Extract the (X, Y) coordinate from the center of the cell holding the provided text.  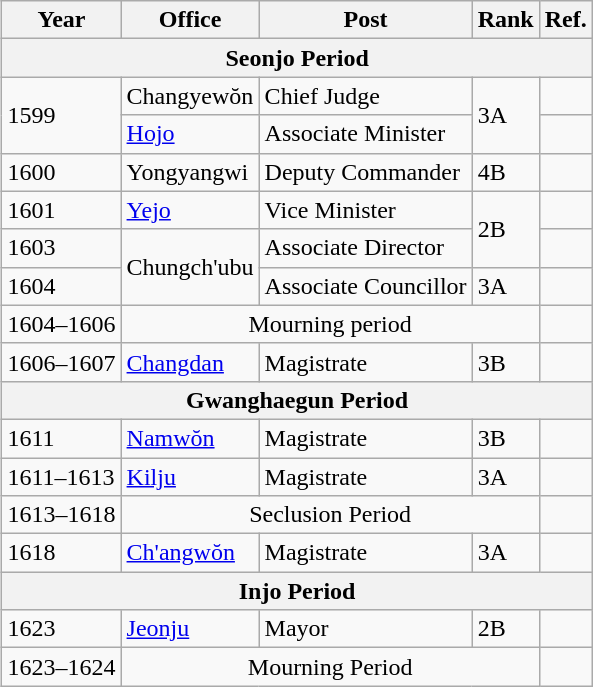
Associate Director (366, 248)
Changyewŏn (190, 96)
Chungch'ubu (190, 267)
Mourning period (330, 324)
1611–1613 (62, 477)
1603 (62, 248)
Yongyangwi (190, 172)
Namwŏn (190, 438)
1613–1618 (62, 515)
Injo Period (297, 591)
Rank (506, 20)
Seonjo Period (297, 58)
Kilju (190, 477)
Yejo (190, 210)
1604–1606 (62, 324)
Mayor (366, 629)
1623–1624 (62, 667)
Vice Minister (366, 210)
Changdan (190, 362)
Ref. (566, 20)
1600 (62, 172)
Mourning Period (330, 667)
1604 (62, 286)
1623 (62, 629)
Gwanghaegun Period (297, 400)
Chief Judge (366, 96)
1606–1607 (62, 362)
Seclusion Period (330, 515)
Deputy Commander (366, 172)
1601 (62, 210)
Post (366, 20)
Jeonju (190, 629)
Hojo (190, 134)
1611 (62, 438)
Office (190, 20)
Associate Minister (366, 134)
4B (506, 172)
Associate Councillor (366, 286)
1618 (62, 553)
1599 (62, 115)
Year (62, 20)
Ch'angwŏn (190, 553)
